Capture the cell that displays the provided text and extract its (x, y) central coordinate. 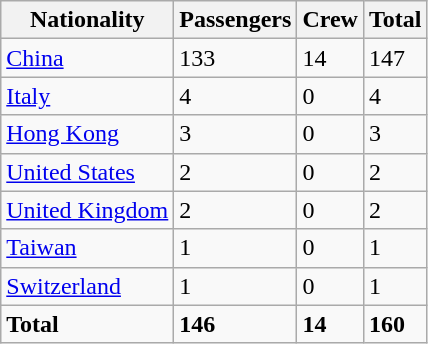
Taiwan (88, 248)
China (88, 58)
Crew (330, 20)
146 (236, 324)
147 (395, 58)
Italy (88, 96)
133 (236, 58)
Switzerland (88, 286)
Passengers (236, 20)
Nationality (88, 20)
160 (395, 324)
United States (88, 172)
United Kingdom (88, 210)
Hong Kong (88, 134)
